Extract the [X, Y] coordinate from the center of the cell holding the provided text.  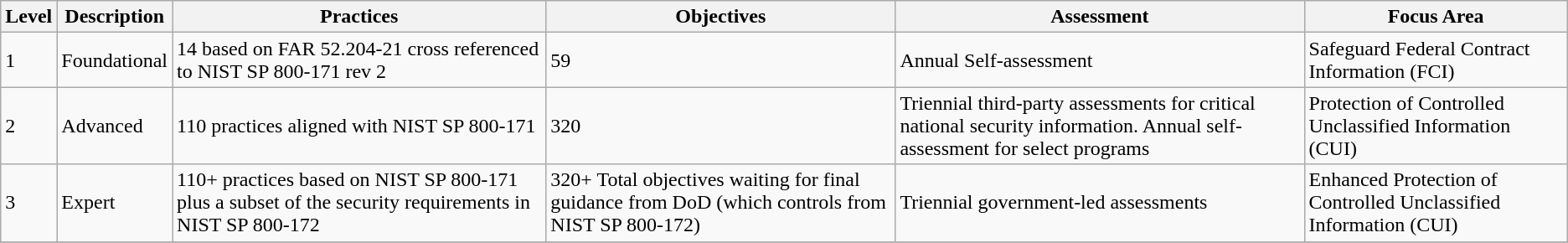
3 [28, 203]
59 [720, 60]
320 [720, 126]
110 practices aligned with NIST SP 800-171 [359, 126]
1 [28, 60]
Advanced [115, 126]
Focus Area [1436, 17]
2 [28, 126]
Expert [115, 203]
Level [28, 17]
Practices [359, 17]
Description [115, 17]
Triennial government-led assessments [1100, 203]
110+ practices based on NIST SP 800-171 plus a subset of the security requirements in NIST SP 800-172 [359, 203]
Foundational [115, 60]
Triennial third-party assessments for critical national security information. Annual self-assessment for select programs [1100, 126]
Enhanced Protection of Controlled Unclassified Information (CUI) [1436, 203]
14 based on FAR 52.204-21 cross referenced to NIST SP 800-171 rev 2 [359, 60]
Safeguard Federal Contract Information (FCI) [1436, 60]
Assessment [1100, 17]
Protection of Controlled Unclassified Information (CUI) [1436, 126]
Objectives [720, 17]
320+ Total objectives waiting for final guidance from DoD (which controls from NIST SP 800-172) [720, 203]
Annual Self-assessment [1100, 60]
